Pinpoint the cell where the given text exists, returning its [X, Y] midpoint coordinate. 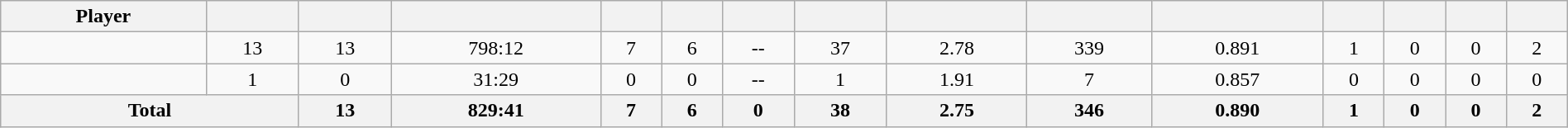
Total [150, 111]
346 [1089, 111]
798:12 [496, 48]
37 [840, 48]
38 [840, 111]
31:29 [496, 79]
2.75 [957, 111]
0.891 [1237, 48]
1.91 [957, 79]
339 [1089, 48]
Player [103, 17]
0.857 [1237, 79]
829:41 [496, 111]
2.78 [957, 48]
0.890 [1237, 111]
